Pinpoint the cell where the given text exists, returning its [X, Y] midpoint coordinate. 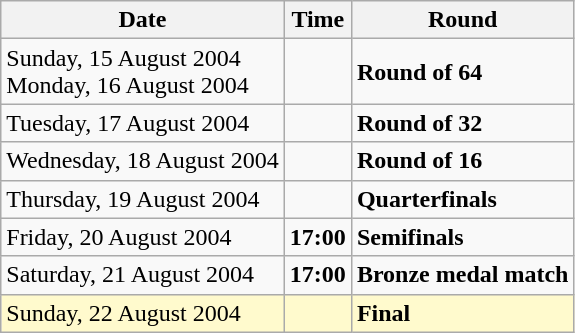
Round of 32 [462, 123]
Round of 64 [462, 72]
Round [462, 20]
Wednesday, 18 August 2004 [143, 161]
Friday, 20 August 2004 [143, 237]
Final [462, 313]
Sunday, 15 August 2004Monday, 16 August 2004 [143, 72]
Tuesday, 17 August 2004 [143, 123]
Date [143, 20]
Sunday, 22 August 2004 [143, 313]
Saturday, 21 August 2004 [143, 275]
Bronze medal match [462, 275]
Round of 16 [462, 161]
Time [318, 20]
Semifinals [462, 237]
Thursday, 19 August 2004 [143, 199]
Quarterfinals [462, 199]
